Provide the (X, Y) coordinate of the cell's center where the given text is located.  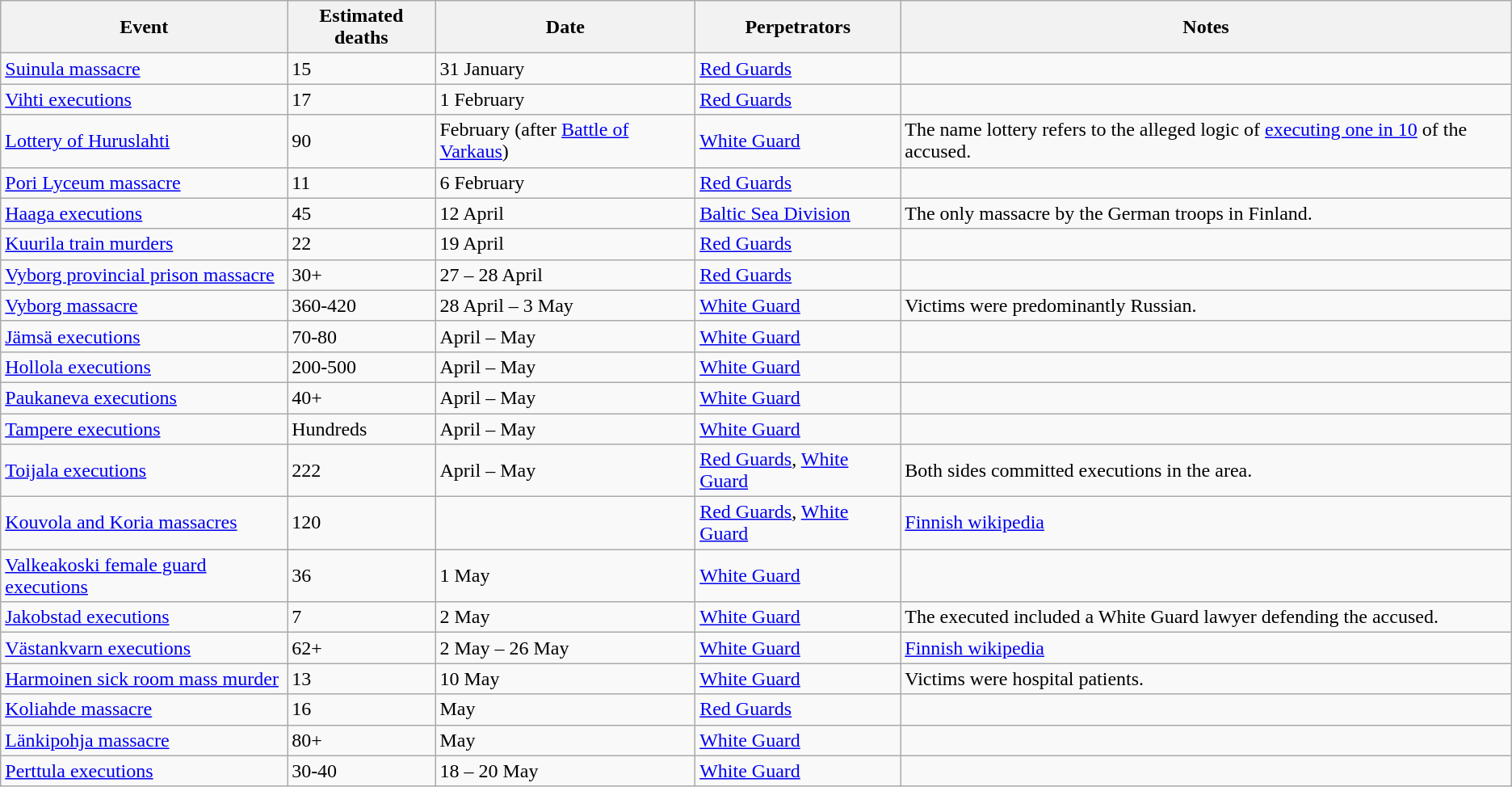
90 (362, 141)
1 May (565, 575)
28 April – 3 May (565, 305)
Notes (1206, 27)
2 May (565, 617)
Victims were hospital patients. (1206, 679)
Hundreds (362, 429)
80+ (362, 740)
Harmoinen sick room mass murder (144, 679)
Valkeakoski female guard executions (144, 575)
1 February (565, 99)
Estimated deaths (362, 27)
Vyborg provincial prison massacre (144, 275)
Västankvarn executions (144, 648)
2 May – 26 May (565, 648)
Victims were predominantly Russian. (1206, 305)
Länkipohja massacre (144, 740)
11 (362, 183)
Baltic Sea Division (798, 213)
Suinula massacre (144, 69)
Vyborg massacre (144, 305)
22 (362, 244)
Perpetrators (798, 27)
The executed included a White Guard lawyer defending the accused. (1206, 617)
Haaga executions (144, 213)
30-40 (362, 771)
12 April (565, 213)
Lottery of Huruslahti (144, 141)
The only massacre by the German troops in Finland. (1206, 213)
360-420 (362, 305)
Toijala executions (144, 470)
200-500 (362, 367)
February (after Battle of Varkaus) (565, 141)
62+ (362, 648)
27 – 28 April (565, 275)
Pori Lyceum massacre (144, 183)
40+ (362, 398)
Vihti executions (144, 99)
15 (362, 69)
13 (362, 679)
19 April (565, 244)
7 (362, 617)
The name lottery refers to the alleged logic of executing one in 10 of the accused. (1206, 141)
17 (362, 99)
Tampere executions (144, 429)
Date (565, 27)
10 May (565, 679)
16 (362, 709)
45 (362, 213)
Kouvola and Koria massacres (144, 524)
Both sides committed executions in the area. (1206, 470)
36 (362, 575)
70-80 (362, 336)
Kuurila train murders (144, 244)
222 (362, 470)
Jämsä executions (144, 336)
Paukaneva executions (144, 398)
Event (144, 27)
Jakobstad executions (144, 617)
31 January (565, 69)
18 – 20 May (565, 771)
Hollola executions (144, 367)
120 (362, 524)
Koliahde massacre (144, 709)
Perttula executions (144, 771)
30+ (362, 275)
6 February (565, 183)
